Return the (X, Y) coordinate for the center point of the cell that contains the specified text.  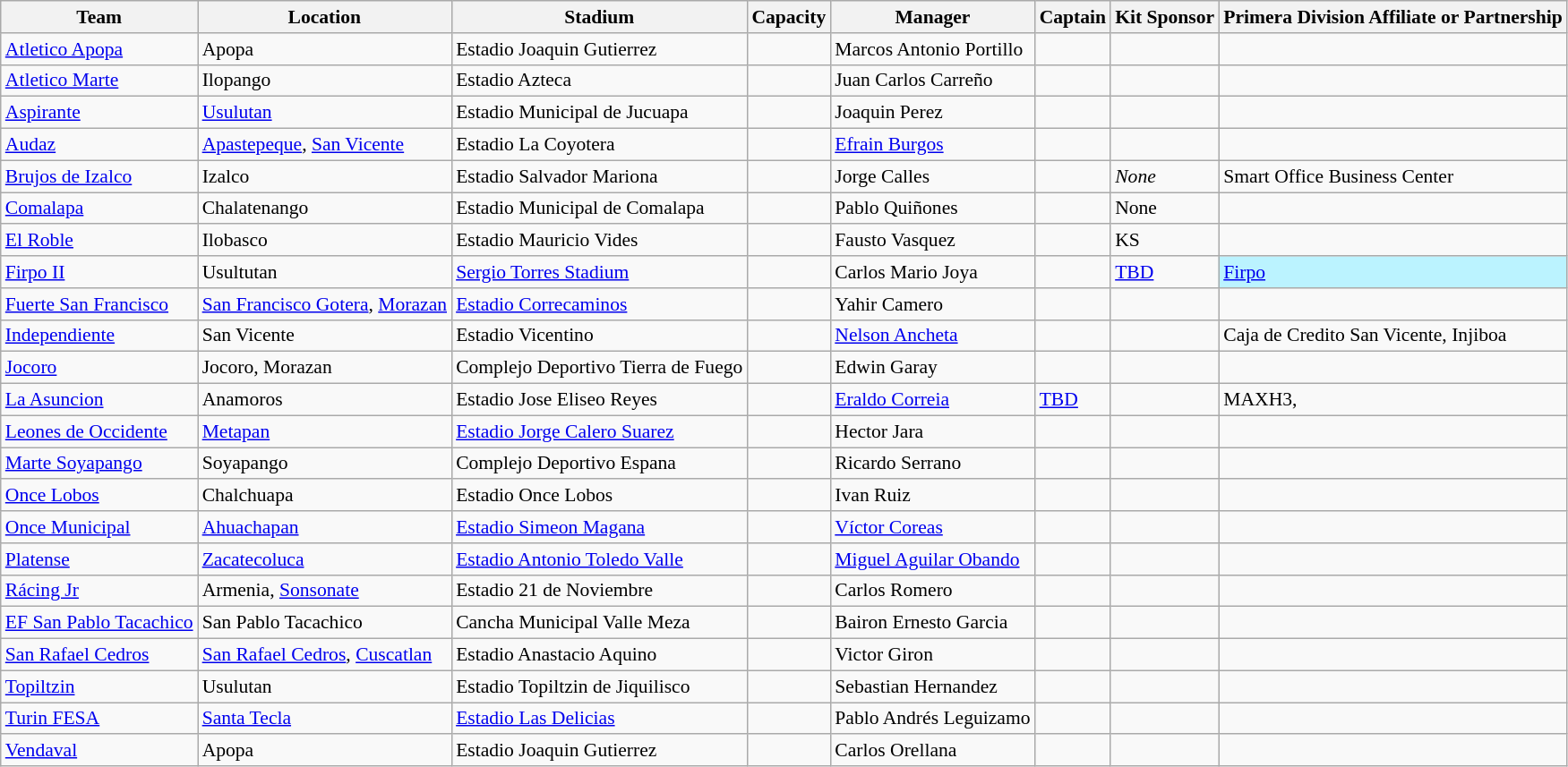
Estadio Municipal de Comalapa (599, 209)
Estadio Salvador Mariona (599, 176)
Estadio Jose Eliseo Reyes (599, 400)
Cancha Municipal Valle Meza (599, 623)
Primera Division Affiliate or Partnership (1393, 17)
Carlos Orellana (932, 751)
Estadio Correcaminos (599, 304)
Jorge Calles (932, 176)
Ilopango (324, 81)
Usultutan (324, 272)
Pablo Andrés Leguizamo (932, 719)
Joaquin Perez (932, 113)
Stadium (599, 17)
Fuerte San Francisco (99, 304)
Chalatenango (324, 209)
Ilobasco (324, 241)
Audaz (99, 145)
Metapan (324, 431)
Brujos de Izalco (99, 176)
Manager (932, 17)
Comalapa (99, 209)
Soyapango (324, 464)
San Francisco Gotera, Morazan (324, 304)
Sergio Torres Stadium (599, 272)
Zacatecoluca (324, 559)
EF San Pablo Tacachico (99, 623)
Izalco (324, 176)
La Asuncion (99, 400)
Estadio Las Delicias (599, 719)
Vendaval (99, 751)
Topiltzin (99, 686)
Anamoros (324, 400)
Ricardo Serrano (932, 464)
Estadio Once Lobos (599, 496)
Jocoro (99, 368)
Carlos Romero (932, 591)
Ahuachapan (324, 527)
Estadio Jorge Calero Suarez (599, 431)
Sebastian Hernandez (932, 686)
Pablo Quiñones (932, 209)
Platense (99, 559)
Estadio Municipal de Jucuapa (599, 113)
Santa Tecla (324, 719)
San Vicente (324, 336)
San Pablo Tacachico (324, 623)
Complejo Deportivo Espana (599, 464)
Hector Jara (932, 431)
Estadio Mauricio Vides (599, 241)
Apastepeque, San Vicente (324, 145)
Capacity (788, 17)
MAXH3, (1393, 400)
Efrain Burgos (932, 145)
Aspirante (99, 113)
Firpo II (99, 272)
Caja de Credito San Vicente, Injiboa (1393, 336)
Marcos Antonio Portillo (932, 49)
Carlos Mario Joya (932, 272)
Location (324, 17)
Estadio Topiltzin de Jiquilisco (599, 686)
San Rafael Cedros (99, 655)
Victor Giron (932, 655)
Kit Sponsor (1164, 17)
Miguel Aguilar Obando (932, 559)
Estadio Vicentino (599, 336)
Estadio 21 de Noviembre (599, 591)
Independiente (99, 336)
Víctor Coreas (932, 527)
Estadio La Coyotera (599, 145)
Atletico Marte (99, 81)
Complejo Deportivo Tierra de Fuego (599, 368)
Atletico Apopa (99, 49)
Edwin Garay (932, 368)
Leones de Occidente (99, 431)
Armenia, Sonsonate (324, 591)
Nelson Ancheta (932, 336)
Ivan Ruiz (932, 496)
Team (99, 17)
Chalchuapa (324, 496)
Once Lobos (99, 496)
KS (1164, 241)
Jocoro, Morazan (324, 368)
Fausto Vasquez (932, 241)
Smart Office Business Center (1393, 176)
Estadio Anastacio Aquino (599, 655)
Bairon Ernesto Garcia (932, 623)
Estadio Azteca (599, 81)
Captain (1073, 17)
Turin FESA (99, 719)
San Rafael Cedros, Cuscatlan (324, 655)
El Roble (99, 241)
Eraldo Correia (932, 400)
Rácing Jr (99, 591)
Marte Soyapango (99, 464)
Yahir Camero (932, 304)
Estadio Simeon Magana (599, 527)
Firpo (1393, 272)
Estadio Antonio Toledo Valle (599, 559)
Once Municipal (99, 527)
Juan Carlos Carreño (932, 81)
